Provide the (X, Y) coordinate of the cell's center where the given text is located.  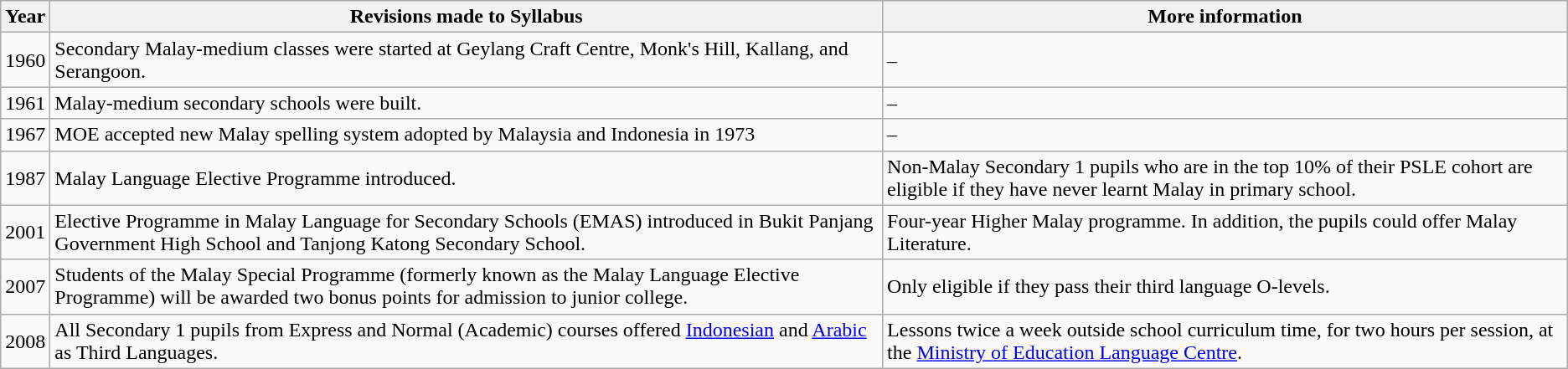
Malay-medium secondary schools were built. (467, 103)
MOE accepted new Malay spelling system adopted by Malaysia and Indonesia in 1973 (467, 135)
1967 (25, 135)
Secondary Malay-medium classes were started at Geylang Craft Centre, Monk's Hill, Kallang, and Serangoon. (467, 60)
More information (1225, 17)
Revisions made to Syllabus (467, 17)
Only eligible if they pass their third language O-levels. (1225, 286)
Non-Malay Secondary 1 pupils who are in the top 10% of their PSLE cohort are eligible if they have never learnt Malay in primary school. (1225, 177)
Malay Language Elective Programme introduced. (467, 177)
2001 (25, 233)
Four-year Higher Malay programme. In addition, the pupils could offer Malay Literature. (1225, 233)
Year (25, 17)
Lessons twice a week outside school curriculum time, for two hours per session, at the Ministry of Education Language Centre. (1225, 341)
All Secondary 1 pupils from Express and Normal (Academic) courses offered Indonesian and Arabic as Third Languages. (467, 341)
2008 (25, 341)
2007 (25, 286)
1961 (25, 103)
1987 (25, 177)
1960 (25, 60)
